Identify which cell holds the provided text, then report its (x, y) central coordinate. 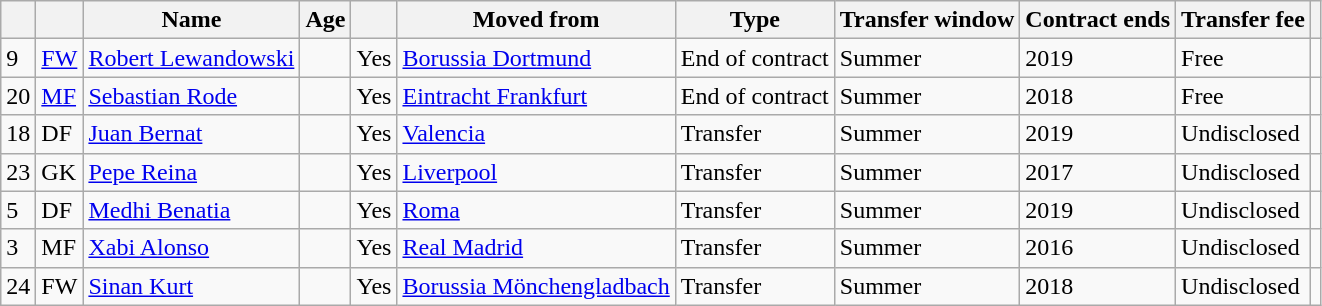
Liverpool (536, 172)
GK (60, 172)
Transfer window (927, 20)
Sebastian Rode (192, 96)
Robert Lewandowski (192, 58)
Type (754, 20)
Real Madrid (536, 248)
Sinan Kurt (192, 286)
2016 (1098, 248)
Valencia (536, 134)
Xabi Alonso (192, 248)
Borussia Mönchengladbach (536, 286)
Borussia Dortmund (536, 58)
Moved from (536, 20)
9 (18, 58)
Pepe Reina (192, 172)
Transfer fee (1244, 20)
5 (18, 210)
24 (18, 286)
23 (18, 172)
Roma (536, 210)
Juan Bernat (192, 134)
3 (18, 248)
Contract ends (1098, 20)
18 (18, 134)
Age (326, 20)
Medhi Benatia (192, 210)
2017 (1098, 172)
Name (192, 20)
Eintracht Frankfurt (536, 96)
20 (18, 96)
